Search for the cell housing the specified text and yield its (X, Y) center coordinate. 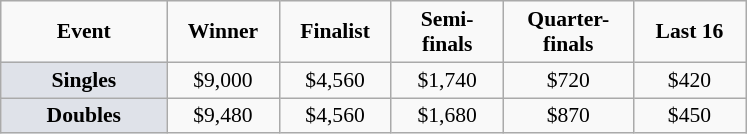
$1,680 (447, 116)
Semi-finals (447, 32)
$450 (689, 116)
Finalist (335, 32)
$9,000 (223, 80)
Singles (84, 80)
Last 16 (689, 32)
Quarter-finals (568, 32)
Event (84, 32)
Winner (223, 32)
$420 (689, 80)
$870 (568, 116)
$720 (568, 80)
Doubles (84, 116)
$1,740 (447, 80)
$9,480 (223, 116)
